Extract the (x, y) coordinate from the center of the cell holding the provided text.  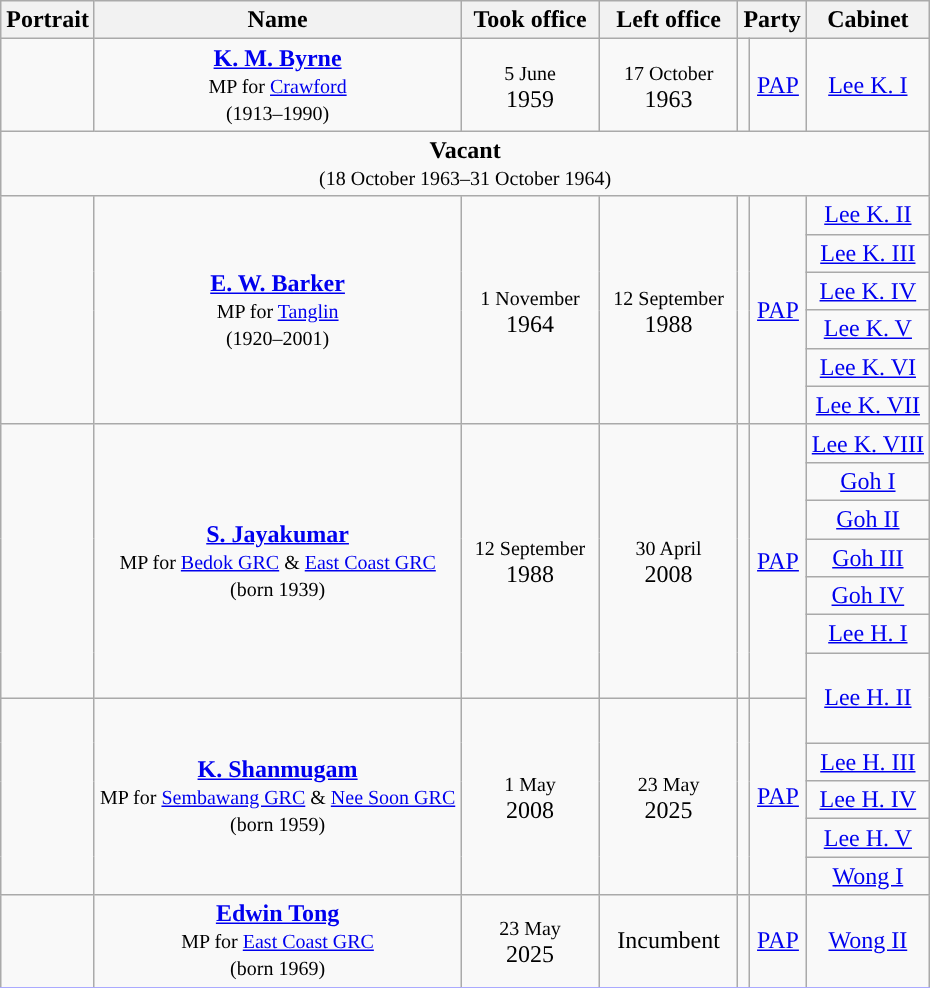
Lee K. IV (868, 291)
Goh II (868, 519)
30 April2008 (668, 560)
Lee K. II (868, 215)
E. W. BarkerMP for Tanglin(1920–2001) (277, 310)
Cabinet (868, 20)
K. ShanmugamMP for Sembawang GRC & Nee Soon GRC(born 1959) (277, 796)
Goh I (868, 481)
Lee K. I (868, 85)
Lee K. VI (868, 367)
K. M. ByrneMP for Crawford(1913–1990) (277, 85)
Took office (530, 20)
Name (277, 20)
Lee K. V (868, 329)
Lee H. V (868, 838)
17 October1963 (668, 85)
Incumbent (668, 941)
Goh III (868, 557)
Wong I (868, 876)
Lee K. III (868, 253)
Portrait (48, 20)
Lee H. III (868, 762)
Party (772, 20)
Lee K. VII (868, 405)
Lee K. VIII (868, 443)
5 June1959 (530, 85)
Lee H. II (868, 698)
Lee H. IV (868, 800)
Wong II (868, 941)
S. JayakumarMP for Bedok GRC & East Coast GRC(born 1939) (277, 560)
1 May2008 (530, 796)
1 November1964 (530, 310)
Edwin TongMP for East Coast GRC(born 1969) (277, 941)
Vacant(18 October 1963–31 October 1964) (466, 164)
Left office (668, 20)
Lee H. I (868, 634)
Goh IV (868, 596)
